Return (X, Y) of the center of cell containing provided text 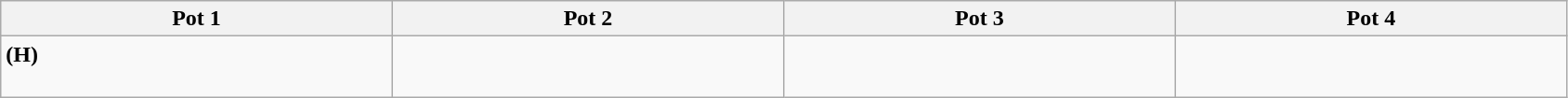
Pot 2 (587, 19)
Pot 3 (979, 19)
Pot 1 (197, 19)
(H) (197, 67)
Pot 4 (1371, 19)
